Detect which cell encompasses the target text, then output its (X, Y) center coordinate. 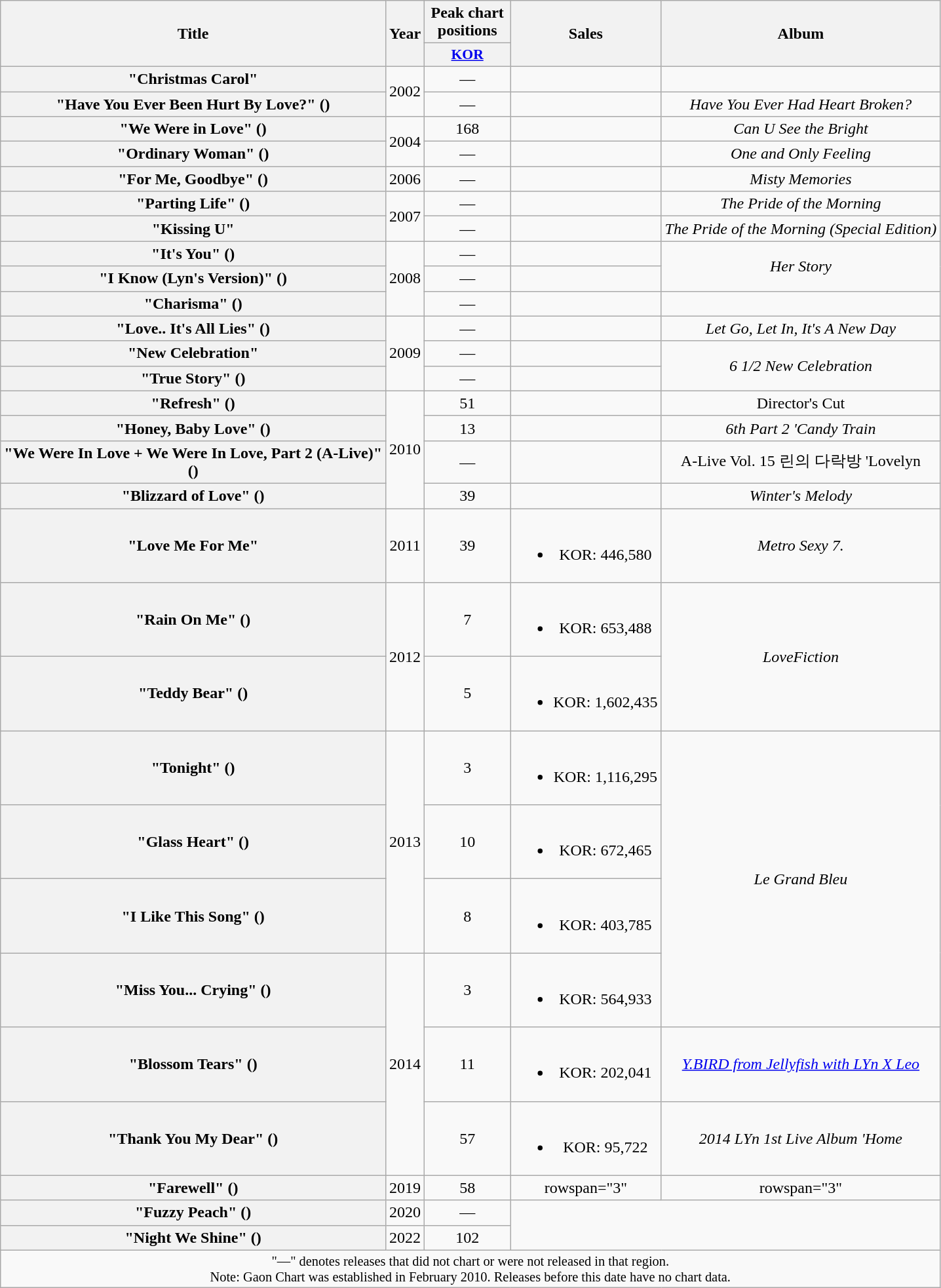
2006 (405, 179)
2012 (405, 657)
Album (801, 34)
Y.BIRD from Jellyfish with LYn X Leo (801, 1064)
"Honey, Baby Love" () (193, 428)
Le Grand Bleu (801, 879)
"Have You Ever Been Hurt By Love?" () (193, 104)
KOR: 1,602,435 (586, 693)
2014 (405, 1064)
KOR: 95,722 (586, 1138)
"Charisma" () (193, 303)
"I Know (Lyn's Version)" () (193, 279)
Let Go, Let In, It's A New Day (801, 328)
"Fuzzy Peach" () (193, 1213)
Can U See the Bright (801, 129)
2010 (405, 450)
"Refresh" () (193, 403)
The Pride of the Morning (Special Edition) (801, 229)
Peak chart positions (468, 22)
"Teddy Bear" () (193, 693)
"Farewell" () (193, 1188)
"Blizzard of Love" () (193, 496)
"Love Me For Me" (193, 545)
KOR (468, 55)
"Thank You My Dear" () (193, 1138)
2004 (405, 142)
"Tonight" () (193, 768)
"Parting Life" () (193, 204)
A-Live Vol. 15 린의 다락방 'Lovelyn (801, 461)
6th Part 2 'Candy Train (801, 428)
The Pride of the Morning (801, 204)
"We Were in Love" () (193, 129)
102 (468, 1238)
"New Celebration" (193, 353)
2020 (405, 1213)
"Christmas Carol" (193, 79)
57 (468, 1138)
2014 LYn 1st Live Album 'Home (801, 1138)
2011 (405, 545)
LoveFiction (801, 657)
One and Only Feeling (801, 154)
Her Story (801, 266)
11 (468, 1064)
KOR: 1,116,295 (586, 768)
Misty Memories (801, 179)
5 (468, 693)
2019 (405, 1188)
"True Story" () (193, 378)
8 (468, 916)
2008 (405, 279)
"Love.. It's All Lies" () (193, 328)
"Blossom Tears" () (193, 1064)
"We Were In Love + We Were In Love, Part 2 (A-Live)"() (193, 461)
KOR: 564,933 (586, 990)
"Night We Shine" () (193, 1238)
13 (468, 428)
51 (468, 403)
2009 (405, 353)
Director's Cut (801, 403)
"It's You" () (193, 254)
Sales (586, 34)
KOR: 672,465 (586, 842)
KOR: 202,041 (586, 1064)
"Ordinary Woman" () (193, 154)
2013 (405, 842)
KOR: 653,488 (586, 620)
7 (468, 620)
"Miss You... Crying" () (193, 990)
10 (468, 842)
"Kissing U" (193, 229)
Winter's Melody (801, 496)
2022 (405, 1238)
58 (468, 1188)
Title (193, 34)
Year (405, 34)
2007 (405, 216)
2002 (405, 91)
"I Like This Song" () (193, 916)
"Glass Heart" () (193, 842)
6 1/2 New Celebration (801, 366)
KOR: 446,580 (586, 545)
Metro Sexy 7. (801, 545)
"Rain On Me" () (193, 620)
Have You Ever Had Heart Broken? (801, 104)
168 (468, 129)
KOR: 403,785 (586, 916)
"For Me, Goodbye" () (193, 179)
